Find where the given text appears and provide that cell's center as [X, Y] coordinate. 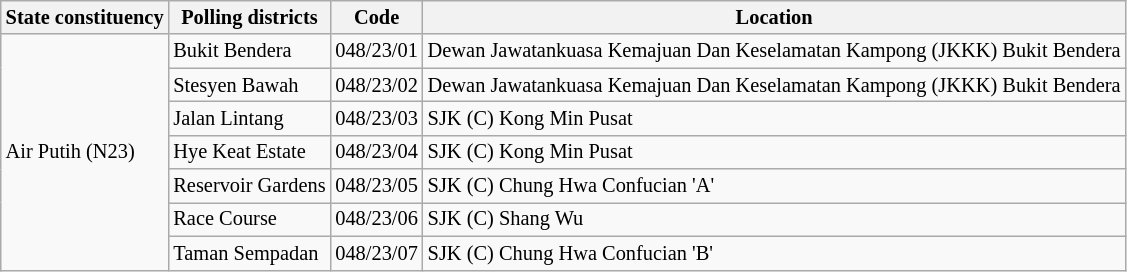
Race Course [249, 219]
Taman Sempadan [249, 253]
Stesyen Bawah [249, 85]
SJK (C) Shang Wu [774, 219]
048/23/06 [376, 219]
048/23/04 [376, 152]
SJK (C) Chung Hwa Confucian 'A' [774, 186]
Polling districts [249, 17]
Hye Keat Estate [249, 152]
Bukit Bendera [249, 51]
Code [376, 17]
Reservoir Gardens [249, 186]
048/23/02 [376, 85]
Air Putih (N23) [85, 152]
048/23/01 [376, 51]
Jalan Lintang [249, 118]
048/23/05 [376, 186]
SJK (C) Chung Hwa Confucian 'B' [774, 253]
State constituency [85, 17]
Location [774, 17]
048/23/07 [376, 253]
048/23/03 [376, 118]
